Locate the cell with the specified text and output its (X, Y) center coordinate. 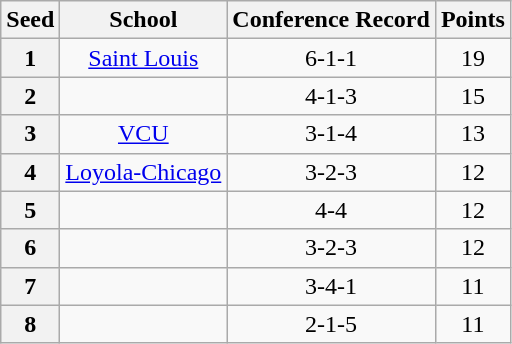
5 (30, 210)
VCU (144, 134)
Points (472, 20)
2 (30, 96)
6 (30, 248)
4-1-3 (332, 96)
2-1-5 (332, 324)
3 (30, 134)
3-4-1 (332, 286)
4-4 (332, 210)
1 (30, 58)
4 (30, 172)
6-1-1 (332, 58)
8 (30, 324)
3-1-4 (332, 134)
19 (472, 58)
7 (30, 286)
Saint Louis (144, 58)
Seed (30, 20)
Conference Record (332, 20)
13 (472, 134)
15 (472, 96)
Loyola-Chicago (144, 172)
School (144, 20)
